Search for the cell housing the specified text and yield its (x, y) center coordinate. 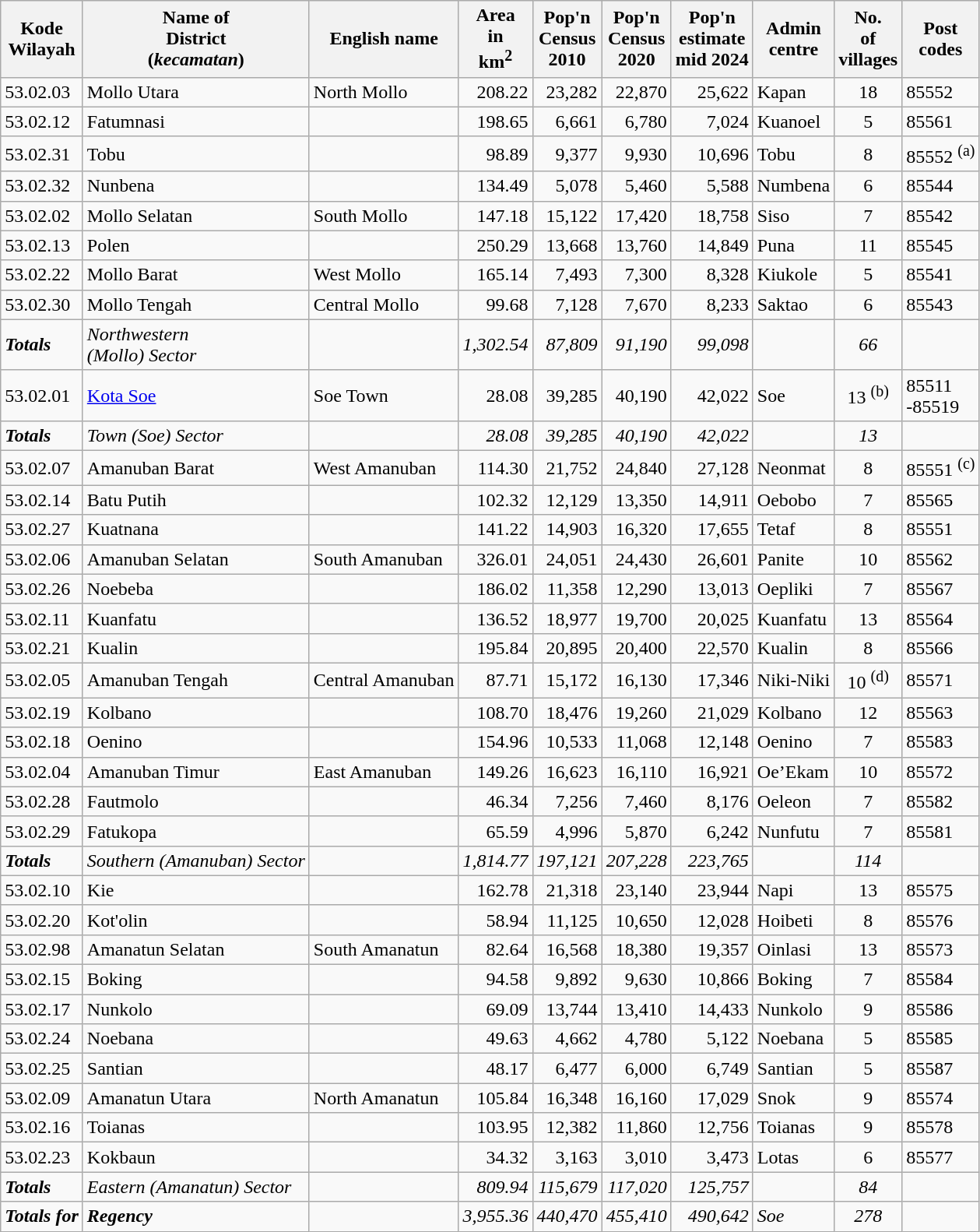
20,895 (567, 648)
Kode Wilayah (42, 39)
85545 (940, 245)
82.64 (495, 949)
53.02.04 (42, 772)
Mollo Barat (196, 275)
Fatumnasi (196, 121)
53.02.19 (42, 713)
85586 (940, 1009)
53.02.13 (42, 245)
85584 (940, 980)
8,233 (711, 304)
Puna (793, 245)
South Amanatun (384, 949)
10,866 (711, 980)
85566 (940, 648)
278 (869, 1216)
7,493 (567, 275)
141.22 (495, 530)
6,477 (567, 1068)
7,460 (637, 801)
186.02 (495, 589)
85577 (940, 1157)
53.02.31 (42, 154)
1,302.54 (495, 344)
99.68 (495, 304)
North Mollo (384, 92)
Neonmat (793, 467)
102.32 (495, 500)
53.02.14 (42, 500)
English name (384, 39)
7,024 (711, 121)
Fautmolo (196, 801)
440,470 (567, 1216)
87.71 (495, 681)
11,068 (637, 742)
Pop'nestimatemid 2024 (711, 39)
Niki-Niki (793, 681)
19,260 (637, 713)
16,320 (637, 530)
Oeleon (793, 801)
22,870 (637, 92)
1,814.77 (495, 861)
149.26 (495, 772)
Regency (196, 1216)
53.02.05 (42, 681)
23,140 (637, 890)
Batu Putih (196, 500)
85552 (940, 92)
Postcodes (940, 39)
Amanuban Tengah (196, 681)
85561 (940, 121)
Nunfutu (793, 831)
West Mollo (384, 275)
5,588 (711, 186)
Siso (793, 216)
21,029 (711, 713)
11,358 (567, 589)
Oinlasi (793, 949)
Oepliki (793, 589)
9,377 (567, 154)
85543 (940, 304)
326.01 (495, 559)
84 (869, 1187)
5,460 (637, 186)
6,661 (567, 121)
Amanatun Utara (196, 1098)
4,996 (567, 831)
Lotas (793, 1157)
85585 (940, 1039)
53.02.30 (42, 304)
3,955.36 (495, 1216)
48.17 (495, 1068)
20,400 (637, 648)
Name ofDistrict(kecamatan) (196, 39)
53.02.18 (42, 742)
17,029 (711, 1098)
98.89 (495, 154)
9,930 (637, 154)
85572 (940, 772)
223,765 (711, 861)
85564 (940, 618)
85567 (940, 589)
53.02.01 (42, 396)
Oe’Ekam (793, 772)
Mollo Tengah (196, 304)
69.09 (495, 1009)
6,242 (711, 831)
South Amanuban (384, 559)
136.52 (495, 618)
10,533 (567, 742)
South Mollo (384, 216)
46.34 (495, 801)
Amanuban Timur (196, 772)
6,749 (711, 1068)
94.58 (495, 980)
16,623 (567, 772)
85511-85519 (940, 396)
85578 (940, 1128)
53.02.27 (42, 530)
7,256 (567, 801)
Kiukole (793, 275)
24,430 (637, 559)
49.63 (495, 1039)
Eastern (Amanatun) Sector (196, 1187)
Northwestern (Mollo) Sector (196, 344)
13,350 (637, 500)
7,128 (567, 304)
16,130 (637, 681)
207,228 (637, 861)
198.65 (495, 121)
Fatukopa (196, 831)
North Amanatun (384, 1098)
490,642 (711, 1216)
162.78 (495, 890)
53.02.98 (42, 949)
9,630 (637, 980)
12 (869, 713)
85583 (940, 742)
53.02.02 (42, 216)
53.02.25 (42, 1068)
13 (b) (869, 396)
85544 (940, 186)
Town (Soe) Sector (196, 435)
10,696 (711, 154)
No.of villages (869, 39)
24,051 (567, 559)
85581 (940, 831)
17,655 (711, 530)
4,780 (637, 1039)
197,121 (567, 861)
14,849 (711, 245)
Hoibeti (793, 920)
53.02.29 (42, 831)
14,433 (711, 1009)
91,190 (637, 344)
13,744 (567, 1009)
3,473 (711, 1157)
Central Mollo (384, 304)
19,357 (711, 949)
24,840 (637, 467)
125,757 (711, 1187)
85551 (c) (940, 467)
8,176 (711, 801)
53.02.03 (42, 92)
13,668 (567, 245)
16,160 (637, 1098)
85562 (940, 559)
13,410 (637, 1009)
21,318 (567, 890)
85552 (a) (940, 154)
13,760 (637, 245)
Admin centre (793, 39)
250.29 (495, 245)
16,568 (567, 949)
West Amanuban (384, 467)
East Amanuban (384, 772)
Amanuban Barat (196, 467)
85541 (940, 275)
12,148 (711, 742)
103.95 (495, 1128)
147.18 (495, 216)
53.02.24 (42, 1039)
23,282 (567, 92)
53.02.15 (42, 980)
20,025 (711, 618)
Totals for (42, 1216)
Kot'olin (196, 920)
11,860 (637, 1128)
15,122 (567, 216)
105.84 (495, 1098)
Mollo Selatan (196, 216)
16,921 (711, 772)
8,328 (711, 275)
12,028 (711, 920)
18,977 (567, 618)
17,346 (711, 681)
85571 (940, 681)
18 (869, 92)
34.32 (495, 1157)
18,476 (567, 713)
99,098 (711, 344)
53.02.28 (42, 801)
3,010 (637, 1157)
53.02.16 (42, 1128)
11 (869, 245)
21,752 (567, 467)
53.02.26 (42, 589)
Pop'nCensus2020 (637, 39)
Kuanoel (793, 121)
15,172 (567, 681)
6,780 (637, 121)
5,078 (567, 186)
Pop'nCensus2010 (567, 39)
154.96 (495, 742)
Numbena (793, 186)
Tetaf (793, 530)
53.02.11 (42, 618)
85575 (940, 890)
Area in km2 (495, 39)
195.84 (495, 648)
10 (d) (869, 681)
12,129 (567, 500)
53.02.20 (42, 920)
19,700 (637, 618)
14,903 (567, 530)
Amanatun Selatan (196, 949)
58.94 (495, 920)
3,163 (567, 1157)
85574 (940, 1098)
53.02.07 (42, 467)
85576 (940, 920)
Kuatnana (196, 530)
53.02.22 (42, 275)
Nunbena (196, 186)
12,382 (567, 1128)
23,944 (711, 890)
Southern (Amanuban) Sector (196, 861)
Oebobo (793, 500)
Polen (196, 245)
6,000 (637, 1068)
7,670 (637, 304)
66 (869, 344)
Snok (793, 1098)
85573 (940, 949)
85563 (940, 713)
16,348 (567, 1098)
5,122 (711, 1039)
108.70 (495, 713)
Central Amanuban (384, 681)
12,756 (711, 1128)
26,601 (711, 559)
Napi (793, 890)
9,892 (567, 980)
53.02.10 (42, 890)
Saktao (793, 304)
Soe Town (384, 396)
114.30 (495, 467)
85542 (940, 216)
53.02.17 (42, 1009)
809.94 (495, 1187)
134.49 (495, 186)
85587 (940, 1068)
17,420 (637, 216)
14,911 (711, 500)
53.02.09 (42, 1098)
22,570 (711, 648)
7,300 (637, 275)
53.02.23 (42, 1157)
53.02.21 (42, 648)
4,662 (567, 1039)
12,290 (637, 589)
165.14 (495, 275)
85582 (940, 801)
Kokbaun (196, 1157)
Panite (793, 559)
117,020 (637, 1187)
85565 (940, 500)
455,410 (637, 1216)
16,110 (637, 772)
27,128 (711, 467)
18,758 (711, 216)
114 (869, 861)
Kapan (793, 92)
5,870 (637, 831)
208.22 (495, 92)
Kie (196, 890)
Noebeba (196, 589)
53.02.32 (42, 186)
115,679 (567, 1187)
53.02.06 (42, 559)
13,013 (711, 589)
65.59 (495, 831)
18,380 (637, 949)
25,622 (711, 92)
87,809 (567, 344)
53.02.12 (42, 121)
Mollo Utara (196, 92)
11,125 (567, 920)
10,650 (637, 920)
Kota Soe (196, 396)
85551 (940, 530)
Amanuban Selatan (196, 559)
